Pinpoint the cell where the given text exists, returning its (X, Y) midpoint coordinate. 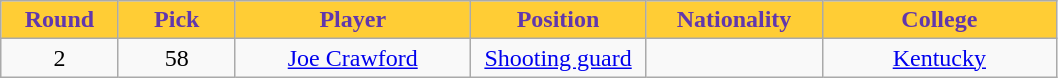
Player (352, 20)
Joe Crawford (352, 58)
Pick (176, 20)
Position (558, 20)
Round (60, 20)
Shooting guard (558, 58)
Kentucky (940, 58)
58 (176, 58)
2 (60, 58)
Nationality (734, 20)
College (940, 20)
